Identify which cell holds the provided text, then report its [X, Y] central coordinate. 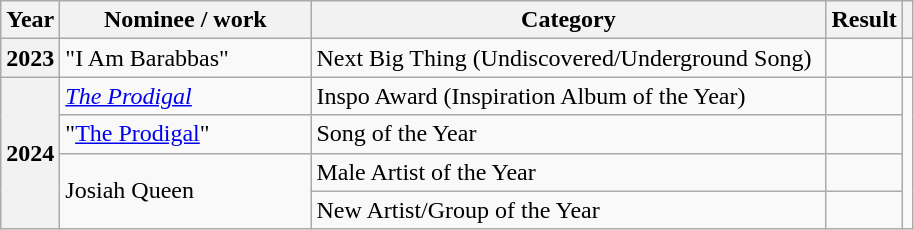
"I Am Barabbas" [186, 58]
Inspo Award (Inspiration Album of the Year) [568, 96]
Next Big Thing (Undiscovered/Underground Song) [568, 58]
New Artist/Group of the Year [568, 210]
Josiah Queen [186, 191]
2023 [30, 58]
Nominee / work [186, 20]
2024 [30, 153]
Male Artist of the Year [568, 172]
Song of the Year [568, 134]
Result [864, 20]
Year [30, 20]
"The Prodigal" [186, 134]
Category [568, 20]
The Prodigal [186, 96]
